Capture the cell that displays the provided text and extract its (X, Y) central coordinate. 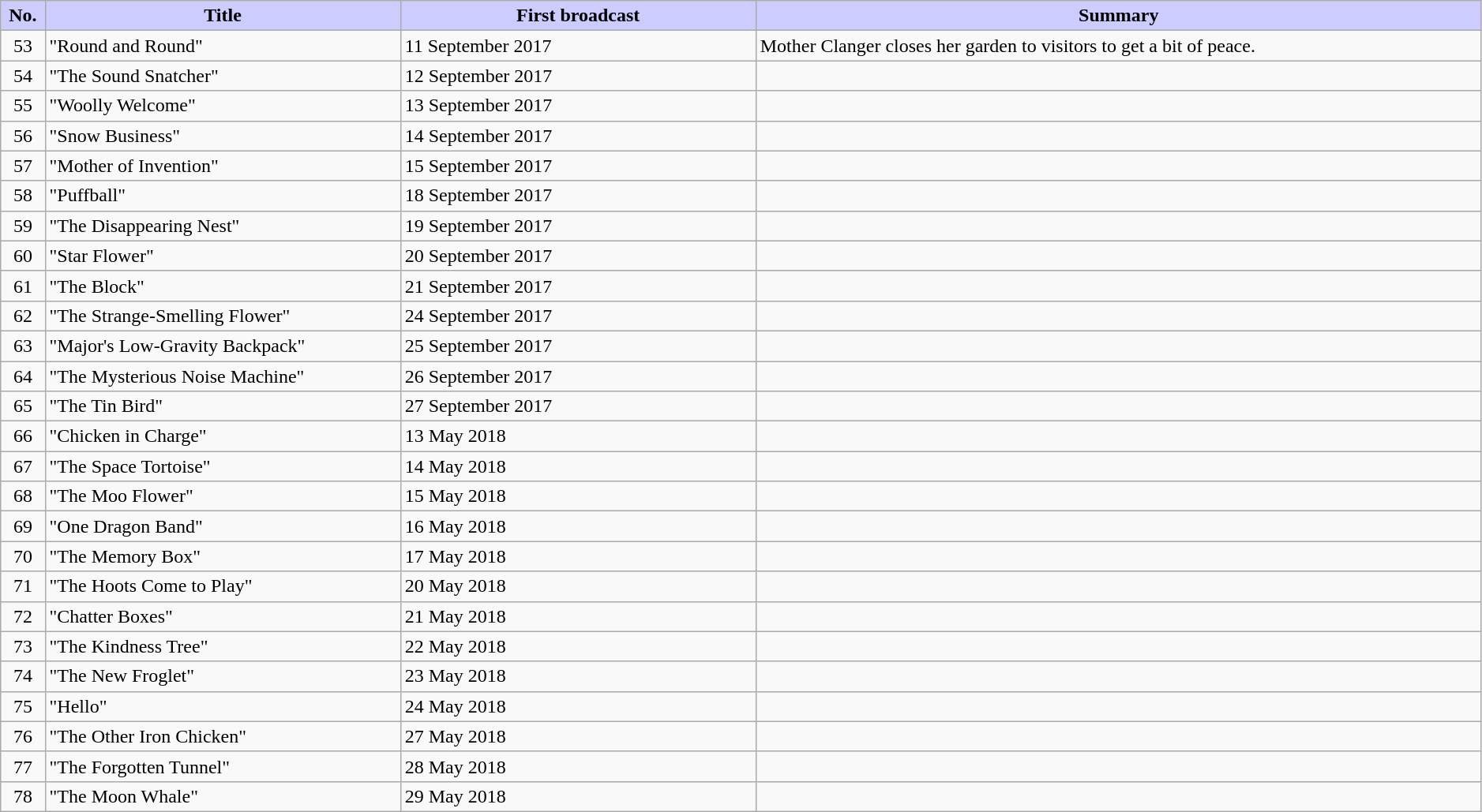
"The Other Iron Chicken" (223, 736)
61 (23, 286)
74 (23, 676)
"The Tin Bird" (223, 406)
"The Memory Box" (223, 556)
24 May 2018 (578, 706)
27 May 2018 (578, 736)
59 (23, 226)
First broadcast (578, 16)
"The Moo Flower" (223, 496)
27 September 2017 (578, 406)
19 September 2017 (578, 226)
"Chatter Boxes" (223, 616)
22 May 2018 (578, 646)
55 (23, 106)
12 September 2017 (578, 76)
"The Mysterious Noise Machine" (223, 376)
58 (23, 196)
20 May 2018 (578, 586)
11 September 2017 (578, 46)
24 September 2017 (578, 316)
73 (23, 646)
"Puffball" (223, 196)
"Star Flower" (223, 256)
75 (23, 706)
"The New Froglet" (223, 676)
No. (23, 16)
"Major's Low-Gravity Backpack" (223, 346)
65 (23, 406)
53 (23, 46)
"The Disappearing Nest" (223, 226)
26 September 2017 (578, 376)
"The Hoots Come to Play" (223, 586)
57 (23, 166)
"Mother of Invention" (223, 166)
64 (23, 376)
"Chicken in Charge" (223, 436)
66 (23, 436)
20 September 2017 (578, 256)
"The Forgotten Tunnel" (223, 766)
60 (23, 256)
54 (23, 76)
"The Block" (223, 286)
18 September 2017 (578, 196)
17 May 2018 (578, 556)
14 May 2018 (578, 466)
56 (23, 136)
Mother Clanger closes her garden to visitors to get a bit of peace. (1118, 46)
"Round and Round" (223, 46)
76 (23, 736)
63 (23, 346)
"The Space Tortoise" (223, 466)
69 (23, 526)
14 September 2017 (578, 136)
62 (23, 316)
21 May 2018 (578, 616)
67 (23, 466)
15 September 2017 (578, 166)
28 May 2018 (578, 766)
Summary (1118, 16)
"The Kindness Tree" (223, 646)
70 (23, 556)
15 May 2018 (578, 496)
29 May 2018 (578, 796)
21 September 2017 (578, 286)
"Snow Business" (223, 136)
13 May 2018 (578, 436)
78 (23, 796)
71 (23, 586)
"The Moon Whale" (223, 796)
"One Dragon Band" (223, 526)
68 (23, 496)
16 May 2018 (578, 526)
23 May 2018 (578, 676)
72 (23, 616)
13 September 2017 (578, 106)
77 (23, 766)
Title (223, 16)
"The Sound Snatcher" (223, 76)
"Woolly Welcome" (223, 106)
"The Strange-Smelling Flower" (223, 316)
"Hello" (223, 706)
25 September 2017 (578, 346)
